Detect which cell encompasses the target text, then output its (x, y) center coordinate. 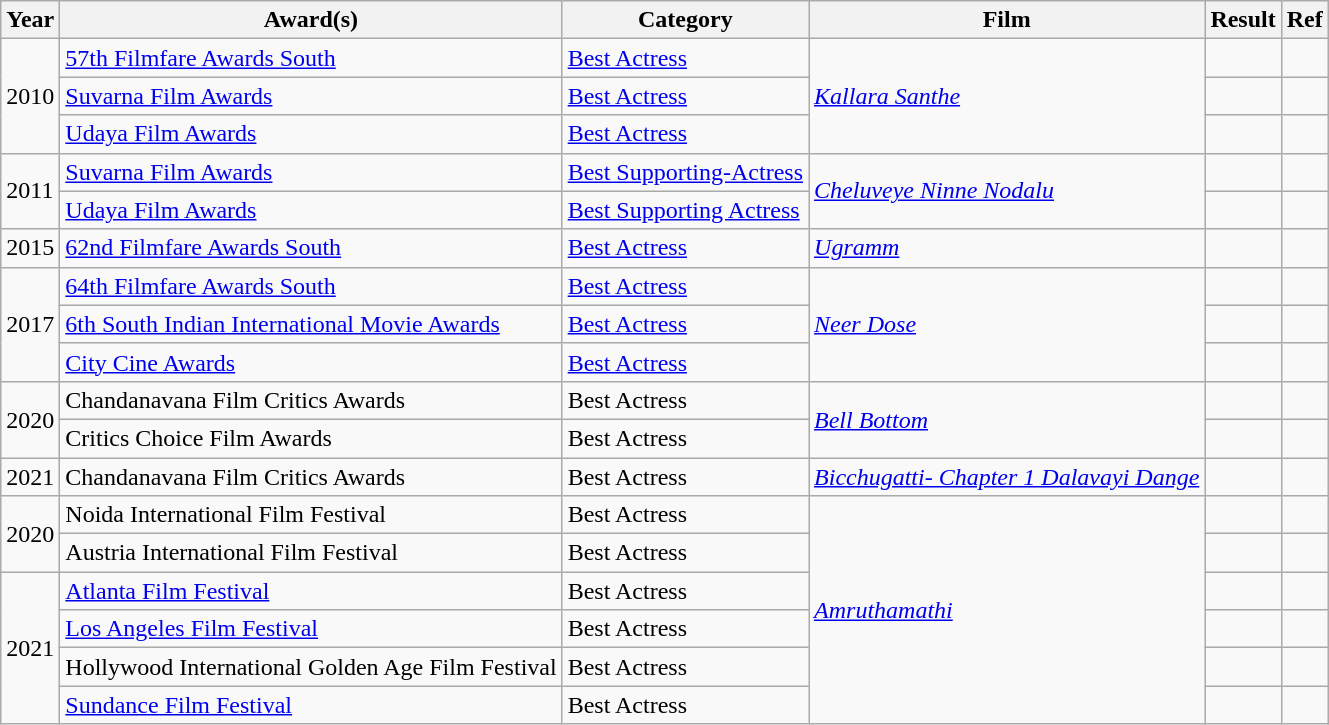
Bicchugatti- Chapter 1 Dalavayi Dange (1007, 477)
Noida International Film Festival (311, 515)
57th Filmfare Awards South (311, 58)
Film (1007, 20)
Best Supporting-Actress (685, 172)
64th Filmfare Awards South (311, 286)
Bell Bottom (1007, 419)
Category (685, 20)
Atlanta Film Festival (311, 591)
6th South Indian International Movie Awards (311, 324)
Result (1243, 20)
Neer Dose (1007, 324)
Ref (1304, 20)
2010 (30, 96)
Austria International Film Festival (311, 553)
Sundance Film Festival (311, 705)
2015 (30, 248)
Ugramm (1007, 248)
2017 (30, 324)
Cheluveye Ninne Nodalu (1007, 191)
Best Supporting Actress (685, 210)
62nd Filmfare Awards South (311, 248)
Critics Choice Film Awards (311, 438)
Hollywood International Golden Age Film Festival (311, 667)
City Cine Awards (311, 362)
Kallara Santhe (1007, 96)
Year (30, 20)
Los Angeles Film Festival (311, 629)
Amruthamathi (1007, 610)
2011 (30, 191)
Award(s) (311, 20)
